Extract the (X, Y) coordinate from the center of the cell holding the provided text.  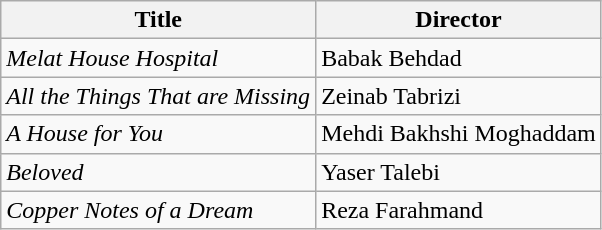
Reza Farahmand (459, 210)
Director (459, 20)
Mehdi Bakhshi Moghaddam (459, 134)
Title (158, 20)
Yaser Talebi (459, 172)
Zeinab Tabrizi (459, 96)
All the Things That are Missing (158, 96)
Beloved (158, 172)
Melat House Hospital (158, 58)
A House for You (158, 134)
Copper Notes of a Dream (158, 210)
Babak Behdad (459, 58)
